Provide the (x, y) coordinate of the cell's center where the given text is located.  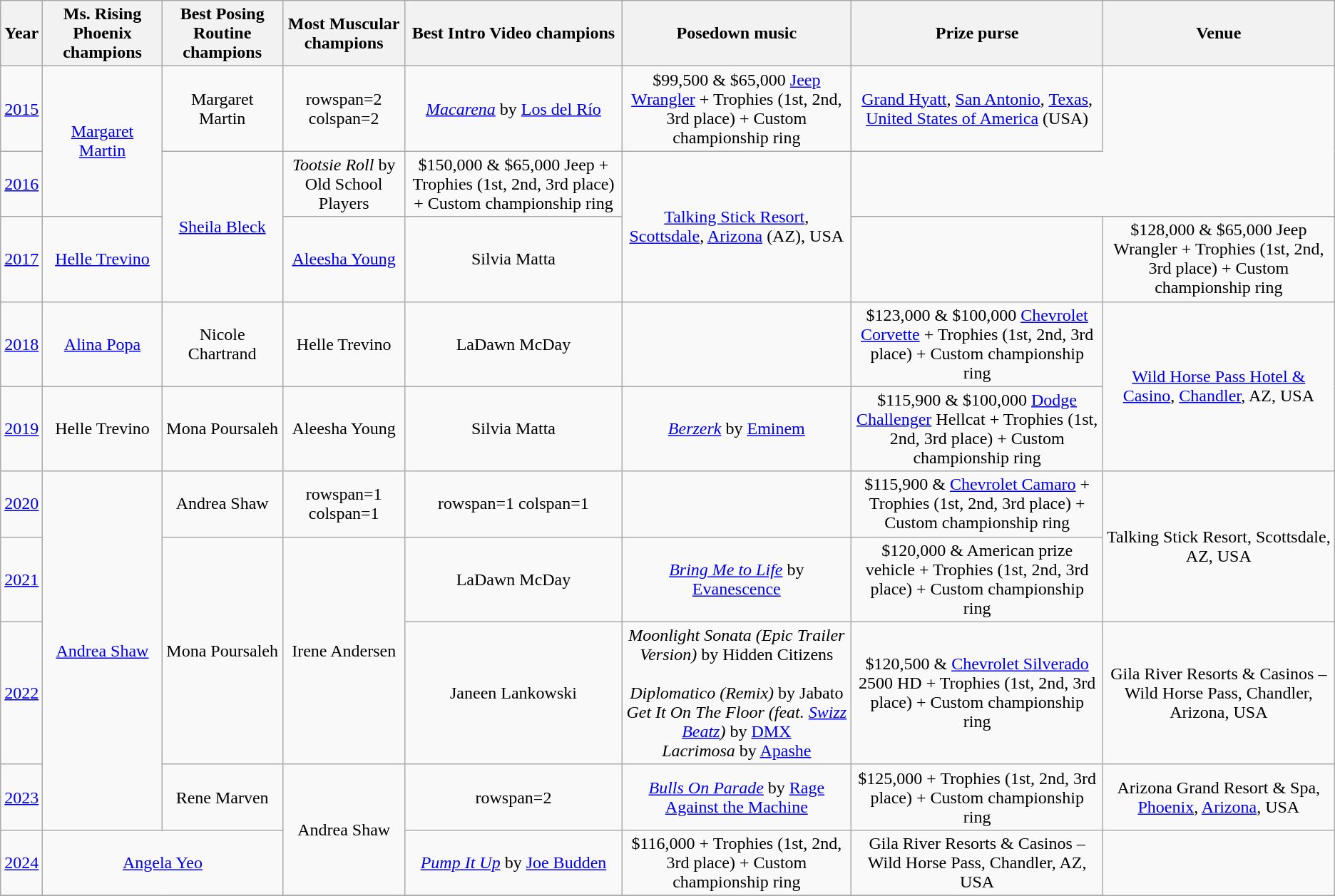
Rene Marven (222, 797)
Berzerk by Eminem (737, 429)
Best Intro Video champions (513, 34)
Alina Popa (103, 344)
2020 (21, 504)
$99,500 & $65,000 Jeep Wrangler + Trophies (1st, 2nd, 3rd place) + Custom championship ring (737, 108)
Irene Andersen (344, 650)
$123,000 & $100,000 Chevrolet Corvette + Trophies (1st, 2nd, 3rd place) + Custom championship ring (977, 344)
2016 (21, 184)
Talking Stick Resort, Scottsdale, Arizona (AZ), USA (737, 227)
Year (21, 34)
Angela Yeo (163, 862)
$150,000 & $65,000 Jeep + Trophies (1st, 2nd, 3rd place) + Custom championship ring (513, 184)
Gila River Resorts & Casinos – Wild Horse Pass, Chandler, Arizona, USA (1218, 693)
$115,900 & $100,000 Dodge Challenger Hellcat + Trophies (1st, 2nd, 3rd place) + Custom championship ring (977, 429)
Prize purse (977, 34)
Tootsie Roll by Old School Players (344, 184)
Gila River Resorts & Casinos – Wild Horse Pass, Chandler, AZ, USA (977, 862)
$120,500 & Chevrolet Silverado 2500 HD + Trophies (1st, 2nd, 3rd place) + Custom championship ring (977, 693)
$128,000 & $65,000 Jeep Wrangler + Trophies (1st, 2nd, 3rd place) + Custom championship ring (1218, 259)
Ms. Rising Phoenix champions (103, 34)
$120,000 & American prize vehicle + Trophies (1st, 2nd, 3rd place) + Custom championship ring (977, 579)
$125,000 + Trophies (1st, 2nd, 3rd place) + Custom championship ring (977, 797)
rowspan=2 (513, 797)
$115,900 & Chevrolet Camaro + Trophies (1st, 2nd, 3rd place) + Custom championship ring (977, 504)
rowspan=2 colspan=2 (344, 108)
2023 (21, 797)
2024 (21, 862)
Sheila Bleck (222, 227)
Arizona Grand Resort & Spa, Phoenix, Arizona, USA (1218, 797)
Posedown music (737, 34)
Grand Hyatt, San Antonio, Texas, United States of America (USA) (977, 108)
Venue (1218, 34)
Wild Horse Pass Hotel & Casino, Chandler, AZ, USA (1218, 386)
Talking Stick Resort, Scottsdale, AZ, USA (1218, 546)
Best Posing Routine champions (222, 34)
Nicole Chartrand (222, 344)
2017 (21, 259)
2018 (21, 344)
Macarena by Los del Río (513, 108)
2015 (21, 108)
2021 (21, 579)
Bulls On Parade by Rage Against the Machine (737, 797)
Most Muscular champions (344, 34)
$116,000 + Trophies (1st, 2nd, 3rd place) + Custom championship ring (737, 862)
Janeen Lankowski (513, 693)
2022 (21, 693)
Pump It Up by Joe Budden (513, 862)
2019 (21, 429)
Bring Me to Life by Evanescence (737, 579)
